Scan for the cell matching the given text and deliver its [X, Y] coordinate at center. 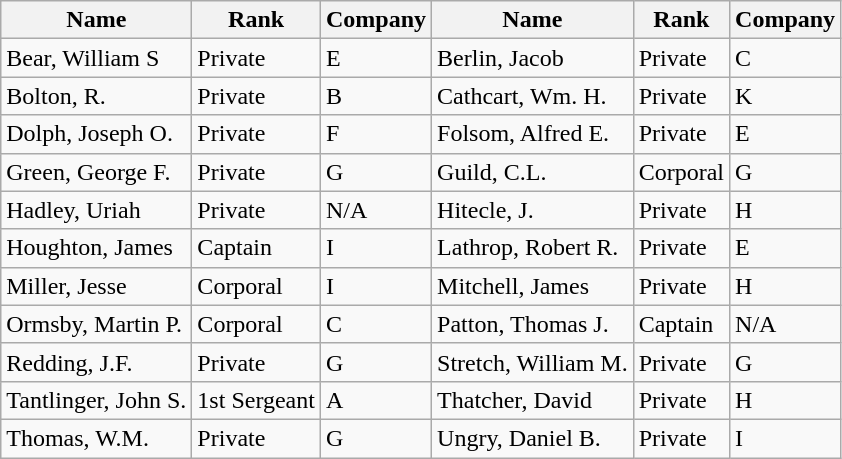
Berlin, Jacob [533, 58]
Guild, C.L. [533, 172]
F [376, 134]
Dolph, Joseph O. [96, 134]
Cathcart, Wm. H. [533, 96]
Folsom, Alfred E. [533, 134]
1st Sergeant [256, 400]
Mitchell, James [533, 286]
Lathrop, Robert R. [533, 248]
Miller, Jesse [96, 286]
Thatcher, David [533, 400]
B [376, 96]
Bolton, R. [96, 96]
A [376, 400]
Ormsby, Martin P. [96, 324]
Thomas, W.M. [96, 438]
Bear, William S [96, 58]
K [786, 96]
Redding, J.F. [96, 362]
Tantlinger, John S. [96, 400]
Stretch, William M. [533, 362]
Hadley, Uriah [96, 210]
Patton, Thomas J. [533, 324]
Houghton, James [96, 248]
Ungry, Daniel B. [533, 438]
Hitecle, J. [533, 210]
Green, George F. [96, 172]
